Capture the cell that displays the provided text and extract its [x, y] central coordinate. 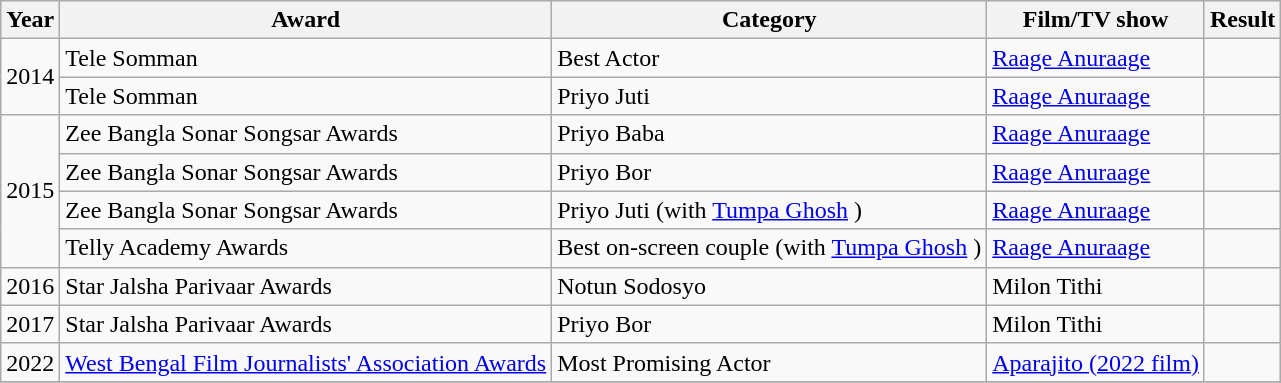
Aparajito (2022 film) [1096, 362]
Notun Sodosyo [770, 286]
Film/TV show [1096, 20]
Category [770, 20]
Award [306, 20]
2017 [30, 324]
Year [30, 20]
Best on-screen couple (with Tumpa Ghosh ) [770, 248]
2014 [30, 77]
Best Actor [770, 58]
Priyo Juti (with Tumpa Ghosh ) [770, 210]
Priyo Juti [770, 96]
Priyo Baba [770, 134]
Most Promising Actor [770, 362]
Telly Academy Awards [306, 248]
2015 [30, 191]
2022 [30, 362]
West Bengal Film Journalists' Association Awards [306, 362]
2016 [30, 286]
Result [1242, 20]
